Identify which cell holds the provided text, then report its [x, y] central coordinate. 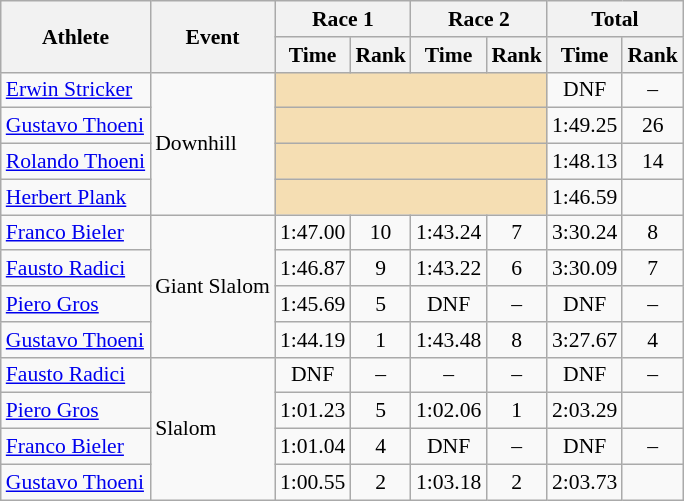
3:30.24 [584, 233]
1:48.13 [584, 162]
Race 2 [479, 19]
Event [212, 36]
1:45.69 [312, 304]
Race 1 [343, 19]
1:00.55 [312, 482]
1:02.06 [448, 411]
1:43.24 [448, 233]
9 [380, 269]
1:49.25 [584, 126]
1:46.59 [584, 197]
1:44.19 [312, 340]
6 [516, 269]
2:03.29 [584, 411]
26 [652, 126]
14 [652, 162]
2:03.73 [584, 482]
Giant Slalom [212, 286]
1:03.18 [448, 482]
1:01.23 [312, 411]
1:01.04 [312, 447]
3:30.09 [584, 269]
3:27.67 [584, 340]
Total [615, 19]
Herbert Plank [76, 197]
1:46.87 [312, 269]
1:47.00 [312, 233]
Erwin Stricker [76, 90]
Slalom [212, 428]
1:43.48 [448, 340]
Athlete [76, 36]
Downhill [212, 143]
1:43.22 [448, 269]
Rolando Thoeni [76, 162]
10 [380, 233]
